Detect which cell encompasses the target text, then output its [x, y] center coordinate. 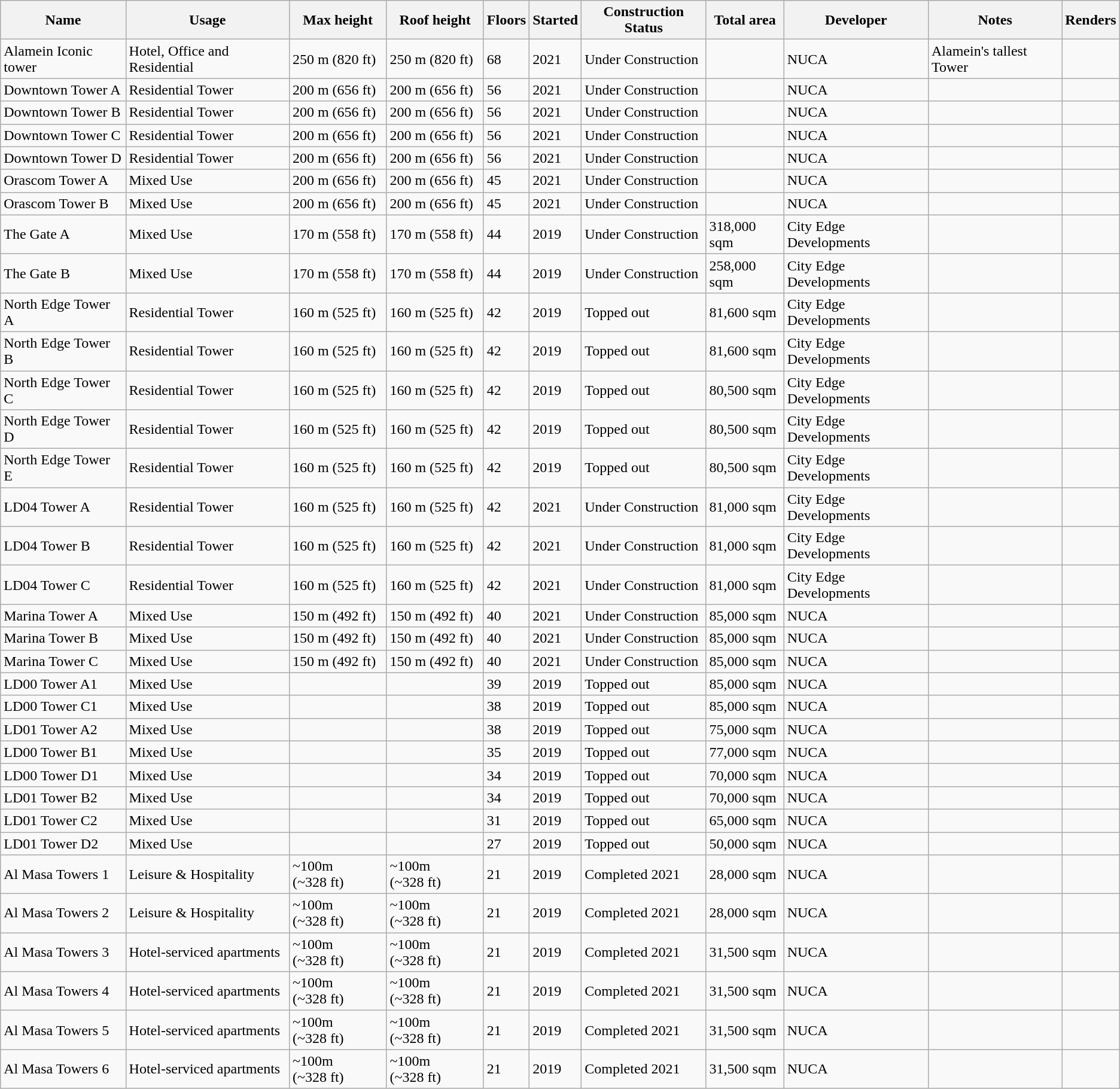
LD04 Tower C [63, 585]
LD00 Tower A1 [63, 684]
Downtown Tower D [63, 158]
LD01 Tower D2 [63, 843]
Renders [1091, 20]
Floors [506, 20]
Downtown Tower B [63, 112]
Downtown Tower A [63, 90]
31 [506, 820]
The Gate A [63, 235]
LD01 Tower B2 [63, 798]
Al Masa Towers 4 [63, 991]
68 [506, 59]
65,000 sqm [745, 820]
North Edge Tower D [63, 430]
Orascom Tower A [63, 181]
Al Masa Towers 2 [63, 913]
Marina Tower B [63, 638]
LD04 Tower B [63, 546]
LD01 Tower A2 [63, 729]
Usage [207, 20]
318,000 sqm [745, 235]
Orascom Tower B [63, 203]
Name [63, 20]
Downtown Tower C [63, 135]
Alamein's tallest Tower [994, 59]
North Edge Tower B [63, 351]
Alamein Iconic tower [63, 59]
Construction Status [644, 20]
LD01 Tower C2 [63, 820]
39 [506, 684]
Notes [994, 20]
The Gate B [63, 273]
77,000 sqm [745, 752]
Started [555, 20]
LD00 Tower B1 [63, 752]
258,000 sqm [745, 273]
Al Masa Towers 6 [63, 1069]
Al Masa Towers 5 [63, 1030]
Al Masa Towers 3 [63, 953]
Marina Tower A [63, 616]
35 [506, 752]
North Edge Tower E [63, 468]
Al Masa Towers 1 [63, 875]
Max height [337, 20]
Roof height [435, 20]
Developer [856, 20]
North Edge Tower C [63, 390]
Marina Tower C [63, 661]
75,000 sqm [745, 729]
Hotel, Office and Residential [207, 59]
North Edge Tower A [63, 312]
LD04 Tower A [63, 507]
50,000 sqm [745, 843]
LD00 Tower C1 [63, 707]
LD00 Tower D1 [63, 775]
Total area [745, 20]
27 [506, 843]
